Pinpoint the cell where the given text exists, returning its [X, Y] midpoint coordinate. 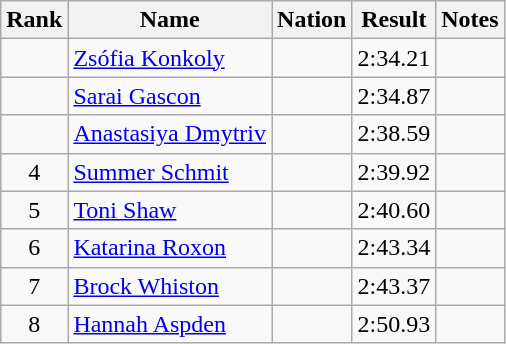
2:40.60 [394, 210]
2:34.21 [394, 58]
Notes [470, 20]
Sarai Gascon [170, 96]
Result [394, 20]
6 [34, 248]
Katarina Roxon [170, 248]
Summer Schmit [170, 172]
Name [170, 20]
Zsófia Konkoly [170, 58]
8 [34, 324]
Brock Whiston [170, 286]
Rank [34, 20]
2:38.59 [394, 134]
2:39.92 [394, 172]
Nation [312, 20]
2:50.93 [394, 324]
Toni Shaw [170, 210]
2:34.87 [394, 96]
2:43.37 [394, 286]
2:43.34 [394, 248]
4 [34, 172]
7 [34, 286]
Hannah Aspden [170, 324]
Anastasiya Dmytriv [170, 134]
5 [34, 210]
